Find where the given text appears and provide that cell's center as [x, y] coordinate. 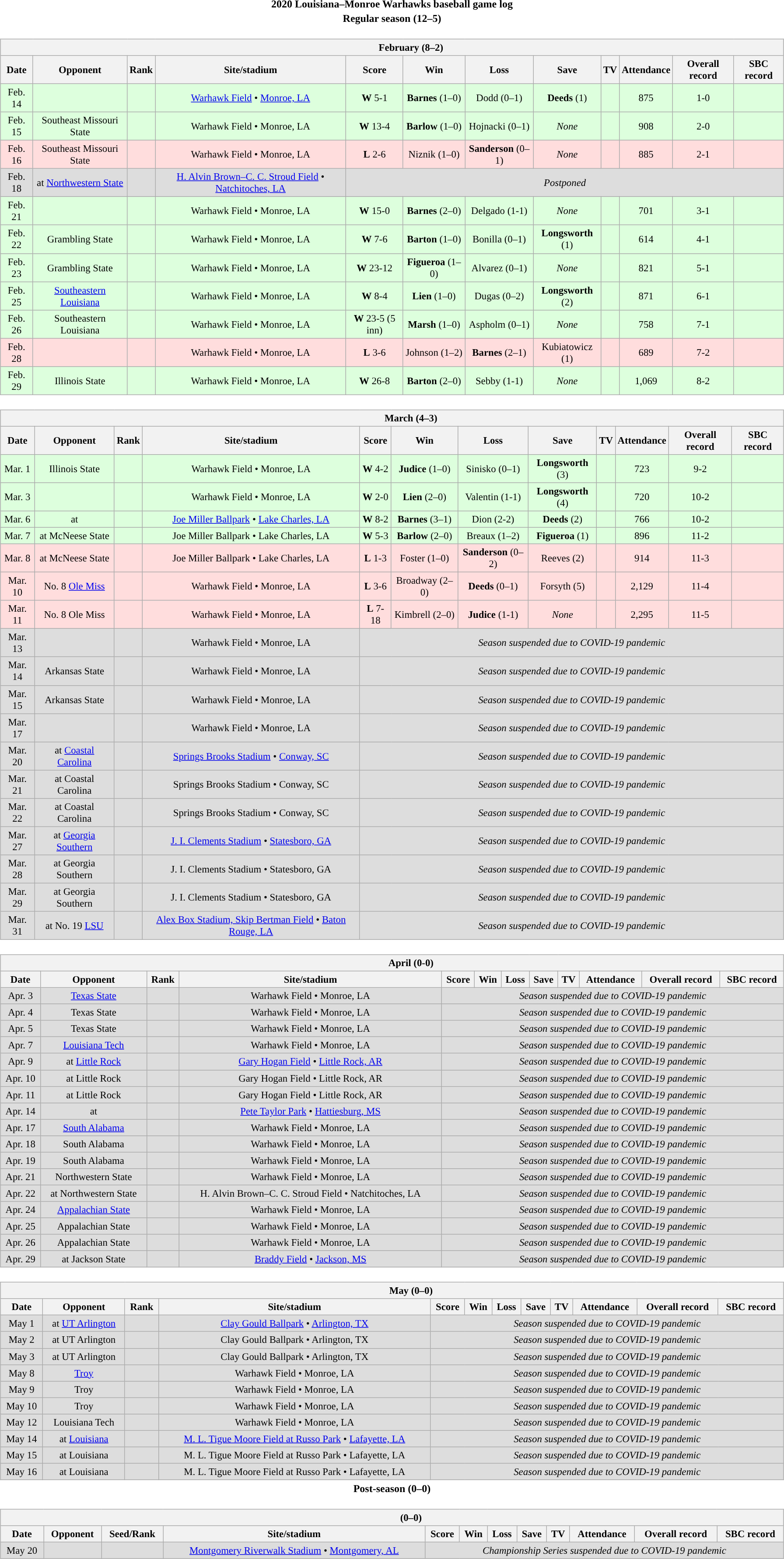
Mar. 27 [17, 841]
Dugas (0–2) [500, 296]
Mar. 14 [17, 671]
Lien (2–0) [424, 497]
May 10 [22, 1406]
May 1 [22, 1324]
914 [642, 558]
875 [646, 98]
May 3 [22, 1356]
Mar. 7 [17, 536]
Longsworth (3) [563, 469]
7-1 [703, 324]
Feb. 23 [17, 268]
Apr. 25 [21, 1226]
Apr. 29 [21, 1259]
May 14 [22, 1439]
Feb. 21 [17, 211]
Apr. 19 [21, 1160]
Barnes (2–1) [500, 353]
Johnson (1–2) [434, 353]
Figueroa (1) [563, 536]
Mar. 21 [17, 784]
Judice (1–0) [424, 469]
Braddy Field • Jackson, MS [311, 1259]
Lien (1–0) [434, 296]
W 23-5 (5 inn) [374, 324]
5-1 [703, 268]
Deeds (2) [563, 519]
March (4–3) [392, 418]
(0–0) [392, 1517]
May (0–0) [392, 1291]
Postponed [565, 183]
Feb. 25 [17, 296]
Feb. 28 [17, 353]
February (8–2) [392, 47]
4-1 [703, 239]
May 9 [22, 1389]
Judice (1-1) [493, 614]
Marsh (1–0) [434, 324]
11-4 [700, 586]
723 [642, 469]
Alex Box Stadium, Skip Bertman Field • Baton Rouge, LA [251, 926]
Mar. 1 [17, 469]
Apr. 7 [21, 1045]
Seed/Rank [132, 1534]
Barnes (3–1) [424, 519]
Bonilla (0–1) [500, 239]
Figueroa (1–0) [434, 268]
7-2 [703, 353]
May 15 [22, 1455]
Barnes (1–0) [434, 98]
Barton (2–0) [434, 381]
W 26-8 [374, 381]
W 2-0 [375, 497]
Apr. 26 [21, 1243]
W 4-2 [375, 469]
701 [646, 211]
April (0-0) [392, 963]
Feb. 18 [17, 183]
Feb. 26 [17, 324]
Mar. 3 [17, 497]
W 8-4 [374, 296]
Dion (2-2) [493, 519]
821 [646, 268]
Apr. 4 [21, 1012]
Barlow (1–0) [434, 126]
885 [646, 155]
Foster (1–0) [424, 558]
at No. 19 LSU [74, 926]
11-5 [700, 614]
May 12 [22, 1422]
1,069 [646, 381]
Mar. 6 [17, 519]
May 8 [22, 1373]
Apr. 9 [21, 1062]
Kubiatowicz (1) [567, 353]
9-2 [700, 469]
Championship Series suspended due to COVID-19 pandemic [604, 1550]
Mar. 28 [17, 869]
Pete Taylor Park • Hattiesburg, MS [311, 1111]
W 5-1 [374, 98]
Mar. 8 [17, 558]
W 7-6 [374, 239]
Mar. 11 [17, 614]
Aspholm (0–1) [500, 324]
758 [646, 324]
Alvarez (0–1) [500, 268]
W 23-12 [374, 268]
Feb. 15 [17, 126]
Deeds (1) [567, 98]
Longsworth (1) [567, 239]
Montgomery Riverwalk Stadium • Montgomery, AL [294, 1550]
1-0 [703, 98]
W 15-0 [374, 211]
Apr. 17 [21, 1128]
2-1 [703, 155]
W 13-4 [374, 126]
Kimbrell (2–0) [424, 614]
871 [646, 296]
L 1-3 [375, 558]
Apr. 18 [21, 1144]
at Jackson State [94, 1259]
Northwestern State [94, 1177]
Longsworth (2) [567, 296]
May 2 [22, 1340]
Dodd (0–1) [500, 98]
Breaux (1–2) [493, 536]
Mar. 31 [17, 926]
8-2 [703, 381]
720 [642, 497]
Mar. 15 [17, 699]
2-0 [703, 126]
May 20 [22, 1550]
Apr. 10 [21, 1078]
Niznik (1–0) [434, 155]
Feb. 14 [17, 98]
Apr. 22 [21, 1193]
W 5-3 [375, 536]
Mar. 10 [17, 586]
11-3 [700, 558]
2,295 [642, 614]
896 [642, 536]
908 [646, 126]
Mar. 17 [17, 728]
Apr. 21 [21, 1177]
Mar. 29 [17, 897]
Reeves (2) [563, 558]
W 8-2 [375, 519]
L 7-18 [375, 614]
Deeds (0–1) [493, 586]
Sebby (1-1) [500, 381]
3-1 [703, 211]
Mar. 22 [17, 812]
Feb. 29 [17, 381]
Broadway (2–0) [424, 586]
May 16 [22, 1471]
Apr. 14 [21, 1111]
Longsworth (4) [563, 497]
Forsyth (5) [563, 586]
Barnes (2–0) [434, 211]
Barton (1–0) [434, 239]
Barlow (2–0) [424, 536]
Sanderson (0–1) [500, 155]
Mar. 13 [17, 643]
Mar. 20 [17, 756]
766 [642, 519]
Apr. 11 [21, 1095]
689 [646, 353]
11-2 [700, 536]
Apr. 24 [21, 1210]
614 [646, 239]
Sanderson (0–2) [493, 558]
Feb. 22 [17, 239]
2,129 [642, 586]
6-1 [703, 296]
Feb. 16 [17, 155]
Apr. 3 [21, 996]
Valentin (1-1) [493, 497]
L 2-6 [374, 155]
Delgado (1-1) [500, 211]
Apr. 5 [21, 1029]
Sinisko (0–1) [493, 469]
Hojnacki (0–1) [500, 126]
